Determine the [x, y] coordinate at the center of the cell enclosing the given text.  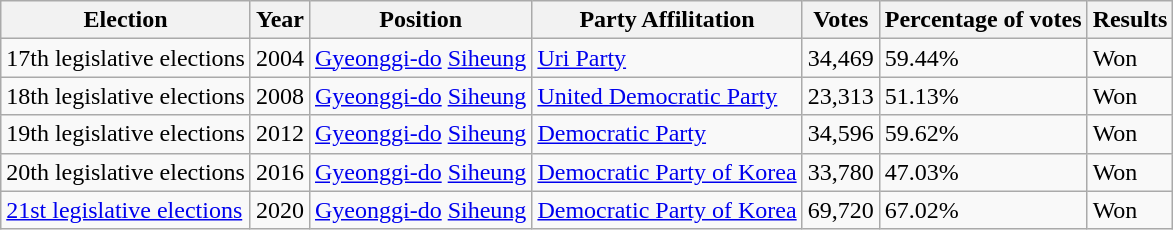
Party Affilitation [667, 20]
59.44% [983, 58]
59.62% [983, 134]
18th legislative elections [126, 96]
51.13% [983, 96]
Results [1130, 20]
2004 [280, 58]
2020 [280, 210]
67.02% [983, 210]
19th legislative elections [126, 134]
Election [126, 20]
17th legislative elections [126, 58]
Uri Party [667, 58]
34,469 [840, 58]
2012 [280, 134]
69,720 [840, 210]
Votes [840, 20]
Democratic Party [667, 134]
21st legislative elections [126, 210]
34,596 [840, 134]
33,780 [840, 172]
47.03% [983, 172]
20th legislative elections [126, 172]
Position [420, 20]
2016 [280, 172]
United Democratic Party [667, 96]
23,313 [840, 96]
Percentage of votes [983, 20]
Year [280, 20]
2008 [280, 96]
